Identify which cell holds the provided text, then report its (X, Y) central coordinate. 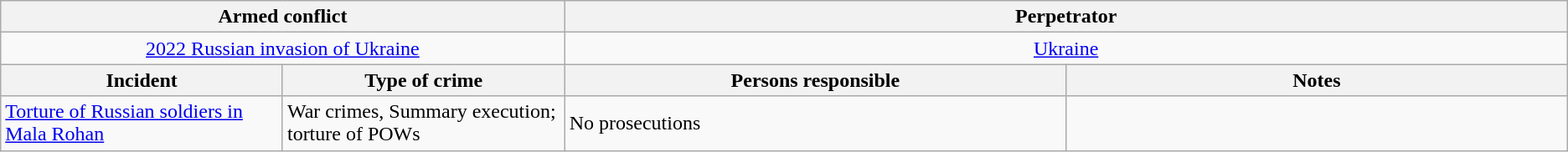
Persons responsible (816, 80)
War crimes, Summary execution; torture of POWs (424, 124)
No prosecutions (816, 124)
Type of crime (424, 80)
Notes (1317, 80)
Armed conflict (283, 17)
2022 Russian invasion of Ukraine (283, 48)
Torture of Russian soldiers in Mala Rohan (142, 124)
Incident (142, 80)
Perpetrator (1065, 17)
Ukraine (1065, 48)
